Output the [x, y] coordinate of the center of the cell containing the given text.  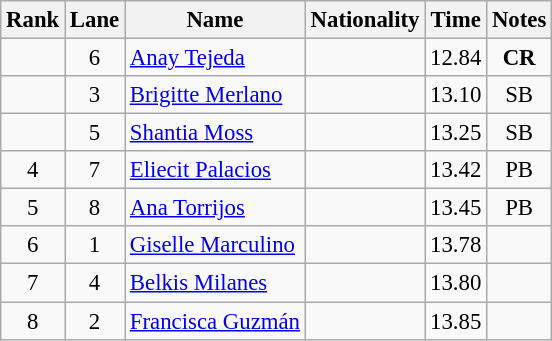
Francisca Guzmán [216, 321]
13.25 [456, 133]
Notes [520, 20]
2 [95, 321]
Eliecit Palacios [216, 170]
13.85 [456, 321]
Nationality [364, 20]
Rank [33, 20]
Ana Torrijos [216, 208]
13.45 [456, 208]
Anay Tejeda [216, 58]
12.84 [456, 58]
CR [520, 58]
13.78 [456, 245]
1 [95, 245]
Lane [95, 20]
Belkis Milanes [216, 283]
3 [95, 95]
Giselle Marculino [216, 245]
13.80 [456, 283]
13.10 [456, 95]
13.42 [456, 170]
Name [216, 20]
Shantia Moss [216, 133]
Time [456, 20]
Brigitte Merlano [216, 95]
